Extract the (X, Y) coordinate from the center of the cell holding the provided text.  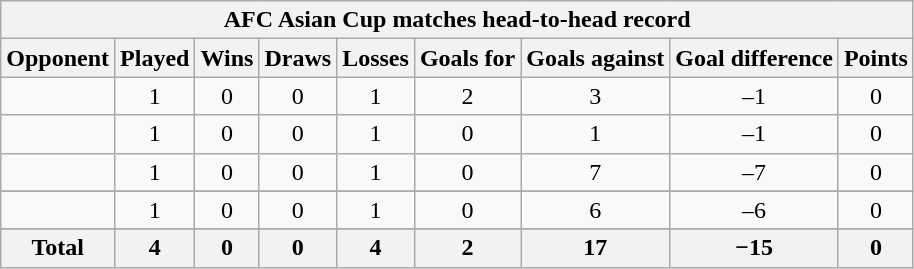
Played (155, 58)
Draws (298, 58)
Opponent (58, 58)
Goals against (596, 58)
Points (876, 58)
17 (596, 248)
Total (58, 248)
−15 (754, 248)
–7 (754, 172)
Wins (227, 58)
3 (596, 96)
Goal difference (754, 58)
–6 (754, 210)
Goals for (467, 58)
Losses (376, 58)
6 (596, 210)
AFC Asian Cup matches head-to-head record (458, 20)
7 (596, 172)
